Detect which cell encompasses the target text, then output its (x, y) center coordinate. 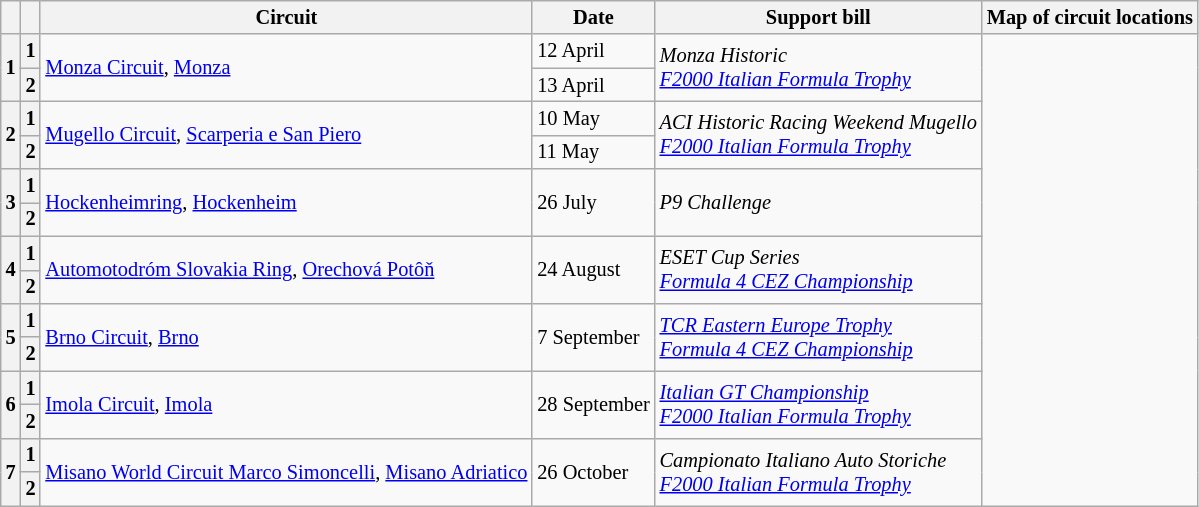
Automotodróm Slovakia Ring, Orechová Potôň (286, 270)
P9 Challenge (818, 202)
12 April (593, 51)
Mugello Circuit, Scarperia e San Piero (286, 134)
3 (11, 202)
Circuit (286, 17)
ACI Historic Racing Weekend MugelloF2000 Italian Formula Trophy (818, 134)
13 April (593, 85)
28 September (593, 404)
11 May (593, 152)
Imola Circuit, Imola (286, 404)
7 September (593, 336)
6 (11, 404)
4 (11, 270)
Misano World Circuit Marco Simoncelli, Misano Adriatico (286, 472)
10 May (593, 118)
Campionato Italiano Auto StoricheF2000 Italian Formula Trophy (818, 472)
Map of circuit locations (1090, 17)
Date (593, 17)
Support bill (818, 17)
ESET Cup SeriesFormula 4 CEZ Championship (818, 270)
Monza HistoricF2000 Italian Formula Trophy (818, 68)
Hockenheimring, Hockenheim (286, 202)
26 October (593, 472)
24 August (593, 270)
5 (11, 336)
26 July (593, 202)
7 (11, 472)
Italian GT ChampionshipF2000 Italian Formula Trophy (818, 404)
Brno Circuit, Brno (286, 336)
TCR Eastern Europe TrophyFormula 4 CEZ Championship (818, 336)
Monza Circuit, Monza (286, 68)
